Search for the cell housing the specified text and yield its (x, y) center coordinate. 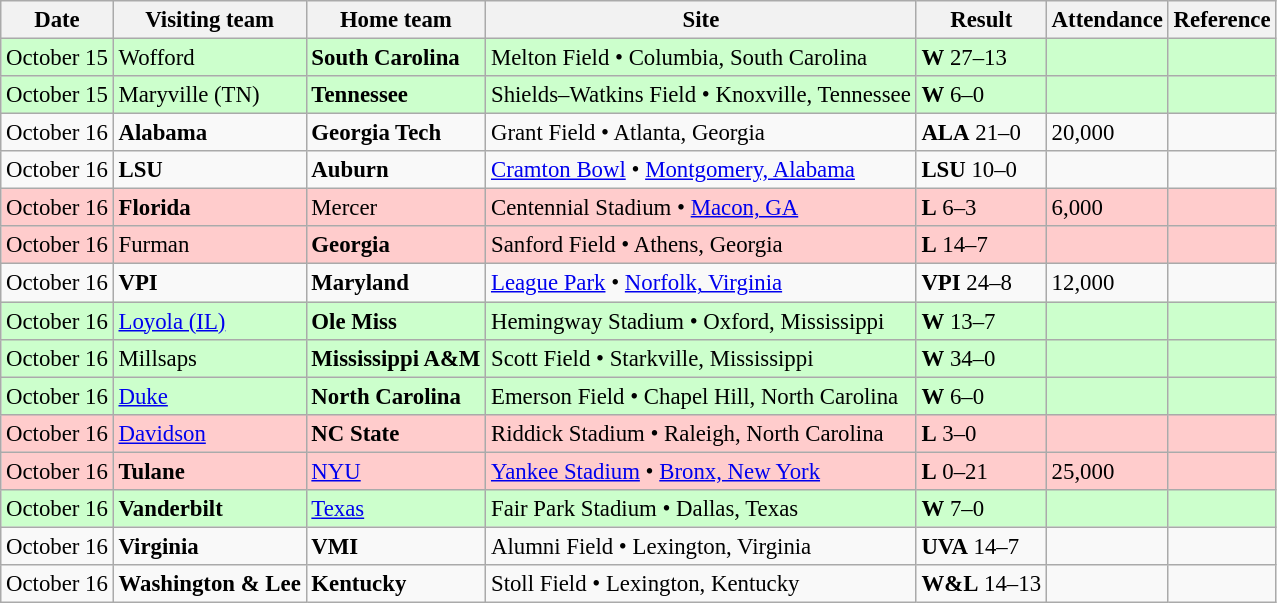
VMI (396, 546)
6,000 (1107, 208)
Attendance (1107, 20)
Centennial Stadium • Macon, GA (701, 208)
Mississippi A&M (396, 358)
Sanford Field • Athens, Georgia (701, 245)
UVA 14–7 (981, 546)
Auburn (396, 170)
Mercer (396, 208)
VPI (210, 283)
Maryland (396, 283)
Grant Field • Atlanta, Georgia (701, 133)
Wofford (210, 58)
Site (701, 20)
Riddick Stadium • Raleigh, North Carolina (701, 433)
W 7–0 (981, 509)
Emerson Field • Chapel Hill, North Carolina (701, 396)
Melton Field • Columbia, South Carolina (701, 58)
VPI 24–8 (981, 283)
Tennessee (396, 95)
L 3–0 (981, 433)
South Carolina (396, 58)
Cramton Bowl • Montgomery, Alabama (701, 170)
Visiting team (210, 20)
Alabama (210, 133)
Millsaps (210, 358)
Tulane (210, 471)
L 6–3 (981, 208)
Ole Miss (396, 321)
Kentucky (396, 584)
Loyola (IL) (210, 321)
Duke (210, 396)
Florida (210, 208)
Virginia (210, 546)
LSU 10–0 (981, 170)
25,000 (1107, 471)
Washington & Lee (210, 584)
Fair Park Stadium • Dallas, Texas (701, 509)
Georgia Tech (396, 133)
Georgia (396, 245)
Davidson (210, 433)
Home team (396, 20)
Date (57, 20)
League Park • Norfolk, Virginia (701, 283)
W 34–0 (981, 358)
20,000 (1107, 133)
Stoll Field • Lexington, Kentucky (701, 584)
North Carolina (396, 396)
NYU (396, 471)
Reference (1222, 20)
Texas (396, 509)
Yankee Stadium • Bronx, New York (701, 471)
L 14–7 (981, 245)
NC State (396, 433)
Result (981, 20)
ALA 21–0 (981, 133)
W 27–13 (981, 58)
Maryville (TN) (210, 95)
Shields–Watkins Field • Knoxville, Tennessee (701, 95)
12,000 (1107, 283)
Vanderbilt (210, 509)
W&L 14–13 (981, 584)
Scott Field • Starkville, Mississippi (701, 358)
Alumni Field • Lexington, Virginia (701, 546)
L 0–21 (981, 471)
Furman (210, 245)
Hemingway Stadium • Oxford, Mississippi (701, 321)
LSU (210, 170)
W 13–7 (981, 321)
